From the cell containing the given text, extract its center point as [x, y] coordinate. 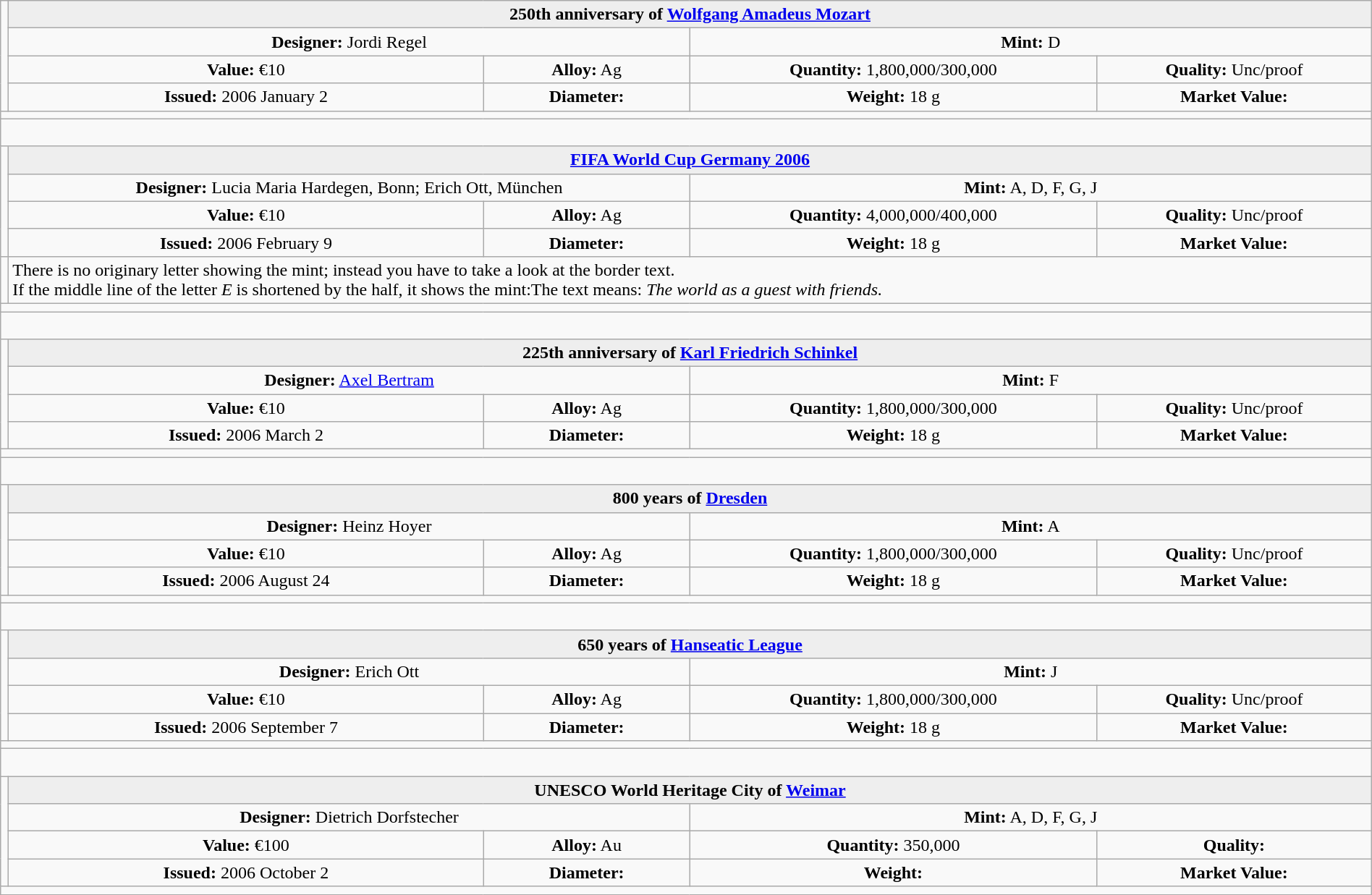
Quantity: 350,000 [893, 845]
Mint: F [1030, 381]
Designer: Dietrich Dorfstecher [349, 818]
Quantity: 4,000,000/400,000 [893, 215]
Designer: Lucia Maria Hardegen, Bonn; Erich Ott, München [349, 187]
Alloy: Au [586, 845]
FIFA World Cup Germany 2006 [690, 160]
Quality: [1235, 845]
Designer: Erich Ott [349, 671]
Weight: [893, 873]
650 years of Hanseatic League [690, 644]
Issued: 2006 August 24 [246, 581]
Mint: D [1030, 42]
Designer: Heinz Hoyer [349, 526]
Designer: Axel Bertram [349, 381]
800 years of Dresden [690, 499]
Issued: 2006 October 2 [246, 873]
225th anniversary of Karl Friedrich Schinkel [690, 353]
Issued: 2006 January 2 [246, 97]
Designer: Jordi Regel [349, 42]
250th anniversary of Wolfgang Amadeus Mozart [690, 14]
Issued: 2006 February 9 [246, 242]
Issued: 2006 September 7 [246, 727]
Issued: 2006 March 2 [246, 436]
Value: €100 [246, 845]
Mint: J [1030, 671]
UNESCO World Heritage City of Weimar [690, 790]
Mint: A [1030, 526]
